Locate the cell with the specified text and output its (x, y) center coordinate. 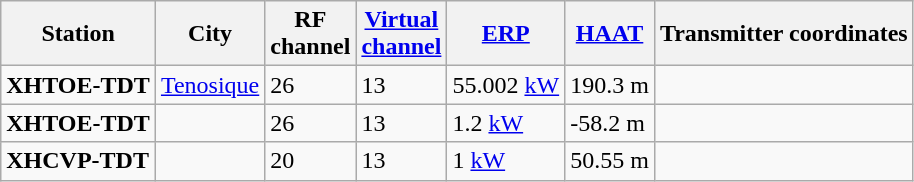
Transmitter coordinates (784, 34)
ERP (506, 34)
City (210, 34)
50.55 m (610, 161)
HAAT (610, 34)
-58.2 m (610, 123)
Station (78, 34)
RFchannel (310, 34)
XHCVP-TDT (78, 161)
Virtualchannel (402, 34)
55.002 kW (506, 85)
1 kW (506, 161)
190.3 m (610, 85)
1.2 kW (506, 123)
Tenosique (210, 85)
20 (310, 161)
